Scan for the cell matching the given text and deliver its [X, Y] coordinate at center. 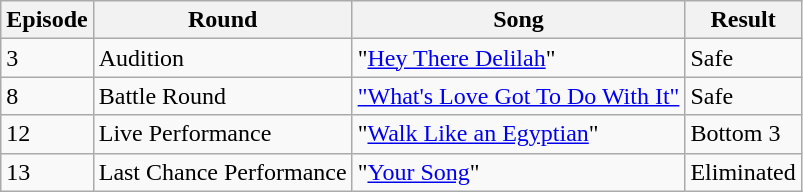
Last Chance Performance [222, 172]
Episode [47, 20]
"Hey There Delilah" [518, 58]
Battle Round [222, 96]
"What's Love Got To Do With It" [518, 96]
Live Performance [222, 134]
Song [518, 20]
Round [222, 20]
Eliminated [743, 172]
13 [47, 172]
"Walk Like an Egyptian" [518, 134]
12 [47, 134]
"Your Song" [518, 172]
Audition [222, 58]
Result [743, 20]
Bottom 3 [743, 134]
3 [47, 58]
8 [47, 96]
